Return the (x, y) coordinate for the center point of the cell that contains the specified text.  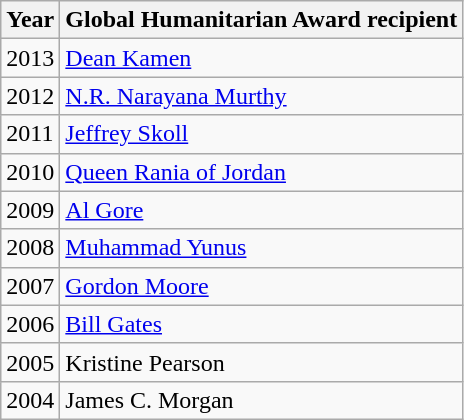
Dean Kamen (262, 58)
2012 (30, 96)
2010 (30, 172)
Gordon Moore (262, 286)
Bill Gates (262, 324)
Year (30, 20)
2009 (30, 210)
Muhammad Yunus (262, 248)
Kristine Pearson (262, 362)
Jeffrey Skoll (262, 134)
Global Humanitarian Award recipient (262, 20)
2013 (30, 58)
Al Gore (262, 210)
James C. Morgan (262, 400)
2007 (30, 286)
2008 (30, 248)
2011 (30, 134)
N.R. Narayana Murthy (262, 96)
2005 (30, 362)
Queen Rania of Jordan (262, 172)
2006 (30, 324)
2004 (30, 400)
